Return (x, y) of the center of cell containing provided text 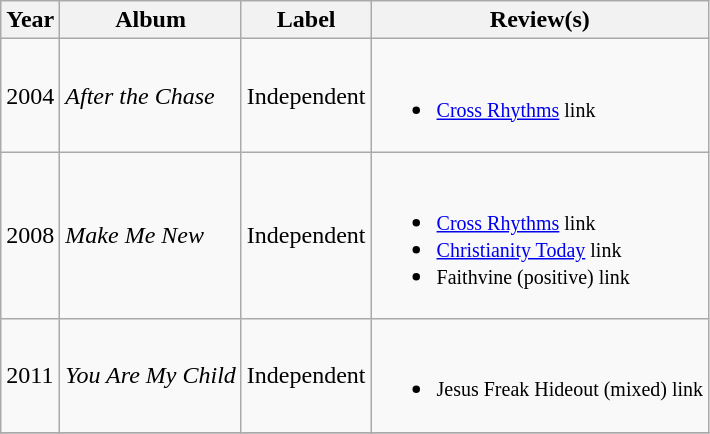
Cross Rhythms linkChristianity Today linkFaithvine (positive) link (540, 236)
Make Me New (151, 236)
Year (30, 20)
Jesus Freak Hideout (mixed) link (540, 376)
2008 (30, 236)
Review(s) (540, 20)
Cross Rhythms link (540, 96)
Label (306, 20)
You Are My Child (151, 376)
Album (151, 20)
2004 (30, 96)
2011 (30, 376)
After the Chase (151, 96)
